Capture the cell that displays the provided text and extract its (X, Y) central coordinate. 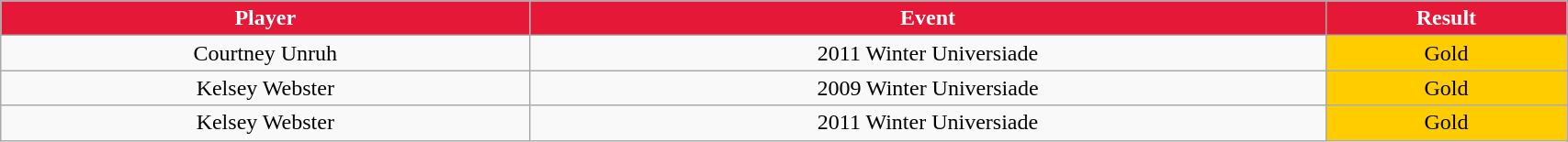
Player (265, 18)
2009 Winter Universiade (928, 88)
Event (928, 18)
Result (1446, 18)
Courtney Unruh (265, 53)
